From the cell containing the given text, extract its center point as [x, y] coordinate. 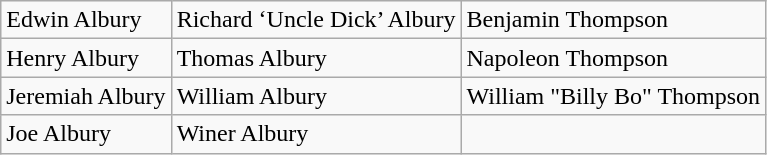
Winer Albury [316, 134]
William Albury [316, 96]
William "Billy Bo" Thompson [614, 96]
Thomas Albury [316, 58]
Edwin Albury [86, 20]
Jeremiah Albury [86, 96]
Henry Albury [86, 58]
Richard ‘Uncle Dick’ Albury [316, 20]
Benjamin Thompson [614, 20]
Joe Albury [86, 134]
Napoleon Thompson [614, 58]
